Return (x, y) of the center of cell containing provided text 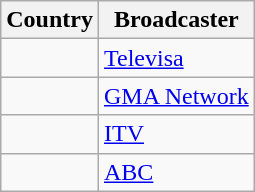
ABC (176, 172)
ITV (176, 134)
Broadcaster (176, 20)
GMA Network (176, 96)
Televisa (176, 58)
Country (50, 20)
